For the text-containing cell, return its midpoint in [X, Y] coordinate format. 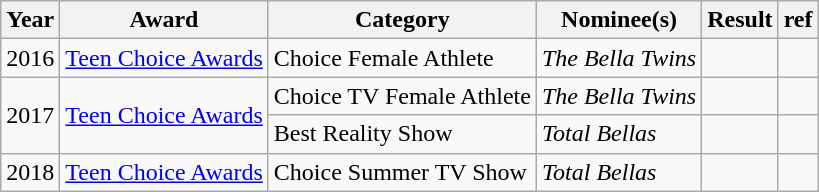
2018 [30, 172]
Choice Summer TV Show [402, 172]
2017 [30, 115]
ref [798, 20]
Choice TV Female Athlete [402, 96]
Choice Female Athlete [402, 58]
Result [740, 20]
Award [164, 20]
2016 [30, 58]
Best Reality Show [402, 134]
Nominee(s) [618, 20]
Category [402, 20]
Year [30, 20]
